Pinpoint the cell where the given text exists, returning its [x, y] midpoint coordinate. 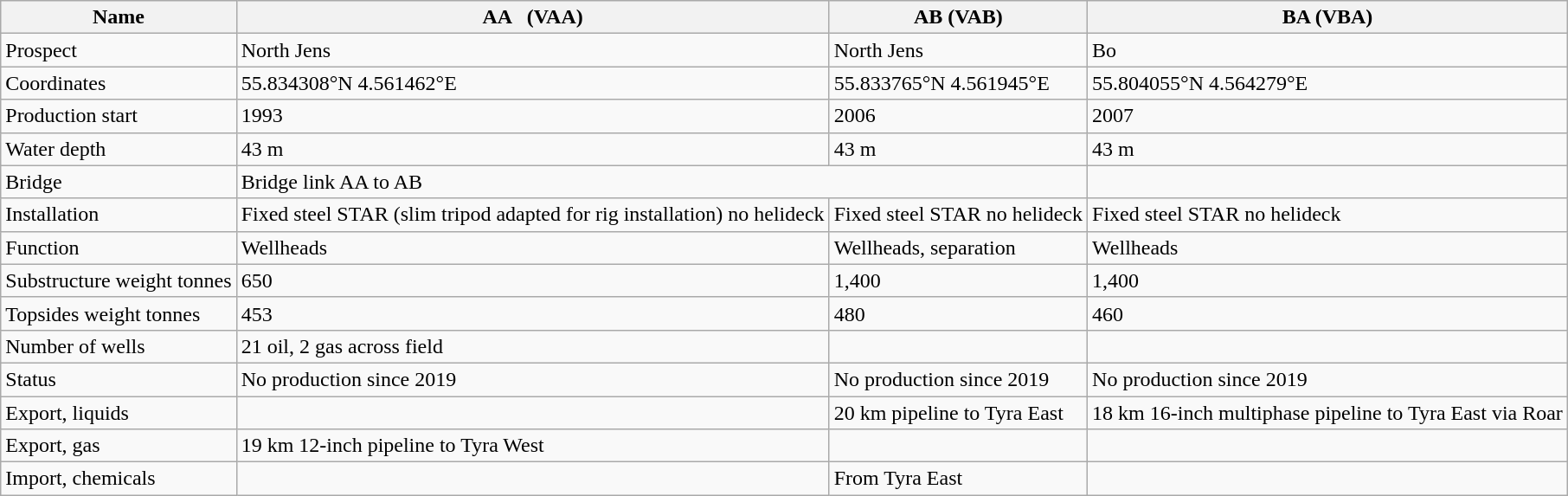
Export, gas [119, 446]
Wellheads, separation [958, 248]
Function [119, 248]
Prospect [119, 50]
2007 [1327, 116]
Export, liquids [119, 413]
453 [533, 313]
19 km 12-inch pipeline to Tyra West [533, 446]
Import, chemicals [119, 479]
Bridge link AA to AB [661, 182]
55.804055°N 4.564279°E [1327, 83]
Water depth [119, 149]
21 oil, 2 gas across field [533, 346]
460 [1327, 313]
Bridge [119, 182]
2006 [958, 116]
AA (VAA) [533, 17]
Coordinates [119, 83]
Name [119, 17]
20 km pipeline to Tyra East [958, 413]
650 [533, 280]
Bo [1327, 50]
Production start [119, 116]
BA (VBA) [1327, 17]
Status [119, 379]
Number of wells [119, 346]
Substructure weight tonnes [119, 280]
1993 [533, 116]
Topsides weight tonnes [119, 313]
480 [958, 313]
55.834308°N 4.561462°E [533, 83]
Fixed steel STAR (slim tripod adapted for rig installation) no helideck [533, 215]
18 km 16-inch multiphase pipeline to Tyra East via Roar [1327, 413]
55.833765°N 4.561945°E [958, 83]
From Tyra East [958, 479]
Installation [119, 215]
AB (VAB) [958, 17]
